Search for the cell housing the specified text and yield its [X, Y] center coordinate. 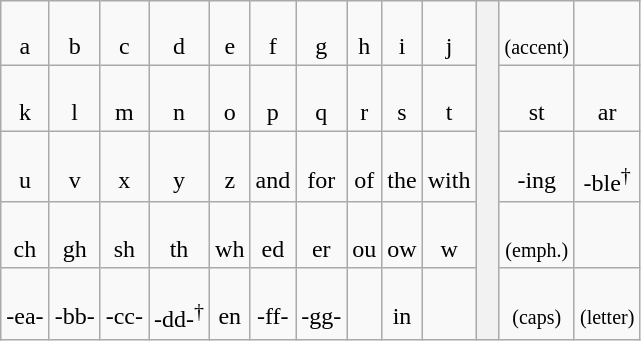
sh [124, 234]
st [536, 98]
the [402, 167]
t [449, 98]
d [178, 34]
c [124, 34]
en [230, 303]
(letter) [606, 303]
j [449, 34]
l [74, 98]
e [230, 34]
(caps) [536, 303]
s [402, 98]
z [230, 167]
u [25, 167]
th [178, 234]
-cc- [124, 303]
(accent) [536, 34]
-ble† [606, 167]
x [124, 167]
m [124, 98]
of [364, 167]
ed [273, 234]
-ff- [273, 303]
-gg- [322, 303]
p [273, 98]
(emph.) [536, 234]
y [178, 167]
gh [74, 234]
w [449, 234]
-ea- [25, 303]
n [178, 98]
b [74, 34]
in [402, 303]
i [402, 34]
o [230, 98]
ch [25, 234]
and [273, 167]
a [25, 34]
er [322, 234]
with [449, 167]
-dd-† [178, 303]
wh [230, 234]
f [273, 34]
-bb- [74, 303]
ow [402, 234]
ar [606, 98]
k [25, 98]
-ing [536, 167]
r [364, 98]
q [322, 98]
g [322, 34]
for [322, 167]
ou [364, 234]
v [74, 167]
h [364, 34]
